Return the [x, y] coordinate for the center point of the cell that contains the specified text.  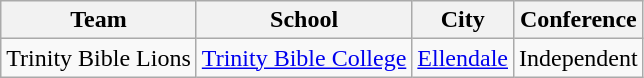
Team [99, 20]
Conference [579, 20]
Trinity Bible Lions [99, 58]
City [463, 20]
Ellendale [463, 58]
Independent [579, 58]
School [304, 20]
Trinity Bible College [304, 58]
